Detect which cell encompasses the target text, then output its (X, Y) center coordinate. 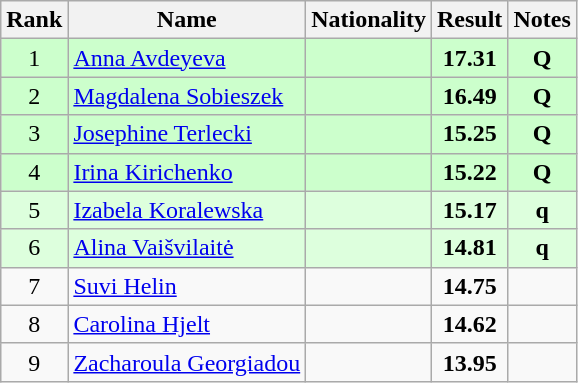
Result (469, 20)
Notes (542, 20)
6 (34, 248)
Magdalena Sobieszek (187, 96)
14.75 (469, 286)
15.17 (469, 210)
7 (34, 286)
Izabela Koralewska (187, 210)
Alina Vaišvilaitė (187, 248)
14.62 (469, 324)
Zacharoula Georgiadou (187, 362)
13.95 (469, 362)
17.31 (469, 58)
Irina Kirichenko (187, 172)
3 (34, 134)
9 (34, 362)
1 (34, 58)
Name (187, 20)
14.81 (469, 248)
Anna Avdeyeva (187, 58)
Carolina Hjelt (187, 324)
8 (34, 324)
15.25 (469, 134)
15.22 (469, 172)
5 (34, 210)
Nationality (369, 20)
16.49 (469, 96)
4 (34, 172)
Suvi Helin (187, 286)
Rank (34, 20)
2 (34, 96)
Josephine Terlecki (187, 134)
